Find where the given text appears and provide that cell's center as (X, Y) coordinate. 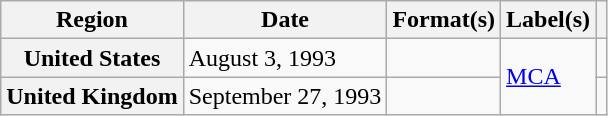
Label(s) (548, 20)
September 27, 1993 (285, 96)
August 3, 1993 (285, 58)
Region (92, 20)
United Kingdom (92, 96)
United States (92, 58)
MCA (548, 77)
Format(s) (444, 20)
Date (285, 20)
